From the cell containing the given text, extract its center point as (X, Y) coordinate. 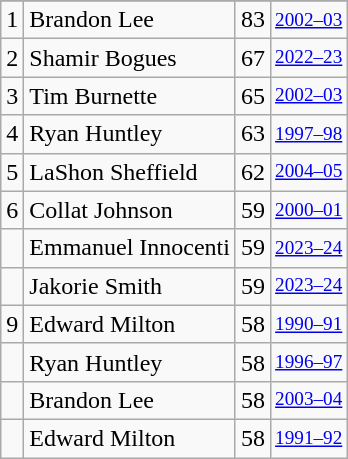
Emmanuel Innocenti (130, 248)
Jakorie Smith (130, 286)
Shamir Bogues (130, 58)
67 (252, 58)
3 (12, 96)
2 (12, 58)
LaShon Sheffield (130, 172)
4 (12, 134)
63 (252, 134)
65 (252, 96)
1991–92 (309, 438)
2004–05 (309, 172)
1990–91 (309, 324)
1 (12, 20)
6 (12, 210)
83 (252, 20)
1996–97 (309, 362)
9 (12, 324)
Collat Johnson (130, 210)
2003–04 (309, 400)
2000–01 (309, 210)
1997–98 (309, 134)
Tim Burnette (130, 96)
5 (12, 172)
2022–23 (309, 58)
62 (252, 172)
